Determine the (x, y) coordinate at the center of the cell enclosing the given text.  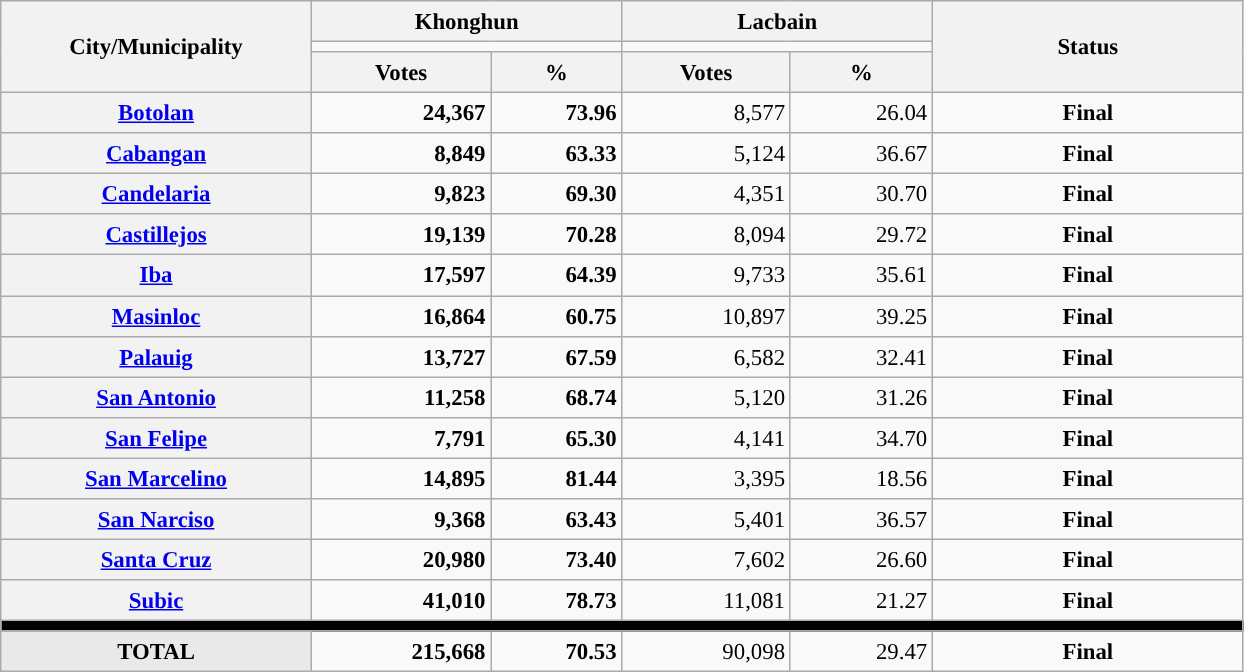
69.30 (556, 194)
26.60 (861, 560)
Botolan (156, 114)
24,367 (400, 114)
70.28 (556, 234)
5,401 (706, 520)
17,597 (400, 276)
215,668 (400, 652)
73.40 (556, 560)
Cabangan (156, 154)
TOTAL (156, 652)
70.53 (556, 652)
36.67 (861, 154)
Status (1088, 47)
63.43 (556, 520)
11,258 (400, 398)
Masinloc (156, 316)
Lacbain (778, 22)
78.73 (556, 600)
14,895 (400, 478)
73.96 (556, 114)
5,124 (706, 154)
65.30 (556, 438)
Santa Cruz (156, 560)
64.39 (556, 276)
6,582 (706, 356)
41,010 (400, 600)
9,823 (400, 194)
7,602 (706, 560)
39.25 (861, 316)
San Felipe (156, 438)
Khonghun (466, 22)
San Narciso (156, 520)
Subic (156, 600)
29.72 (861, 234)
San Marcelino (156, 478)
Castillejos (156, 234)
60.75 (556, 316)
68.74 (556, 398)
9,733 (706, 276)
63.33 (556, 154)
19,139 (400, 234)
Palauig (156, 356)
90,098 (706, 652)
9,368 (400, 520)
7,791 (400, 438)
San Antonio (156, 398)
5,120 (706, 398)
4,351 (706, 194)
8,094 (706, 234)
29.47 (861, 652)
Candelaria (156, 194)
13,727 (400, 356)
4,141 (706, 438)
18.56 (861, 478)
16,864 (400, 316)
Iba (156, 276)
32.41 (861, 356)
20,980 (400, 560)
35.61 (861, 276)
10,897 (706, 316)
11,081 (706, 600)
City/Municipality (156, 47)
36.57 (861, 520)
67.59 (556, 356)
31.26 (861, 398)
21.27 (861, 600)
34.70 (861, 438)
30.70 (861, 194)
81.44 (556, 478)
8,849 (400, 154)
26.04 (861, 114)
8,577 (706, 114)
3,395 (706, 478)
